Pinpoint the cell where the given text exists, returning its (x, y) midpoint coordinate. 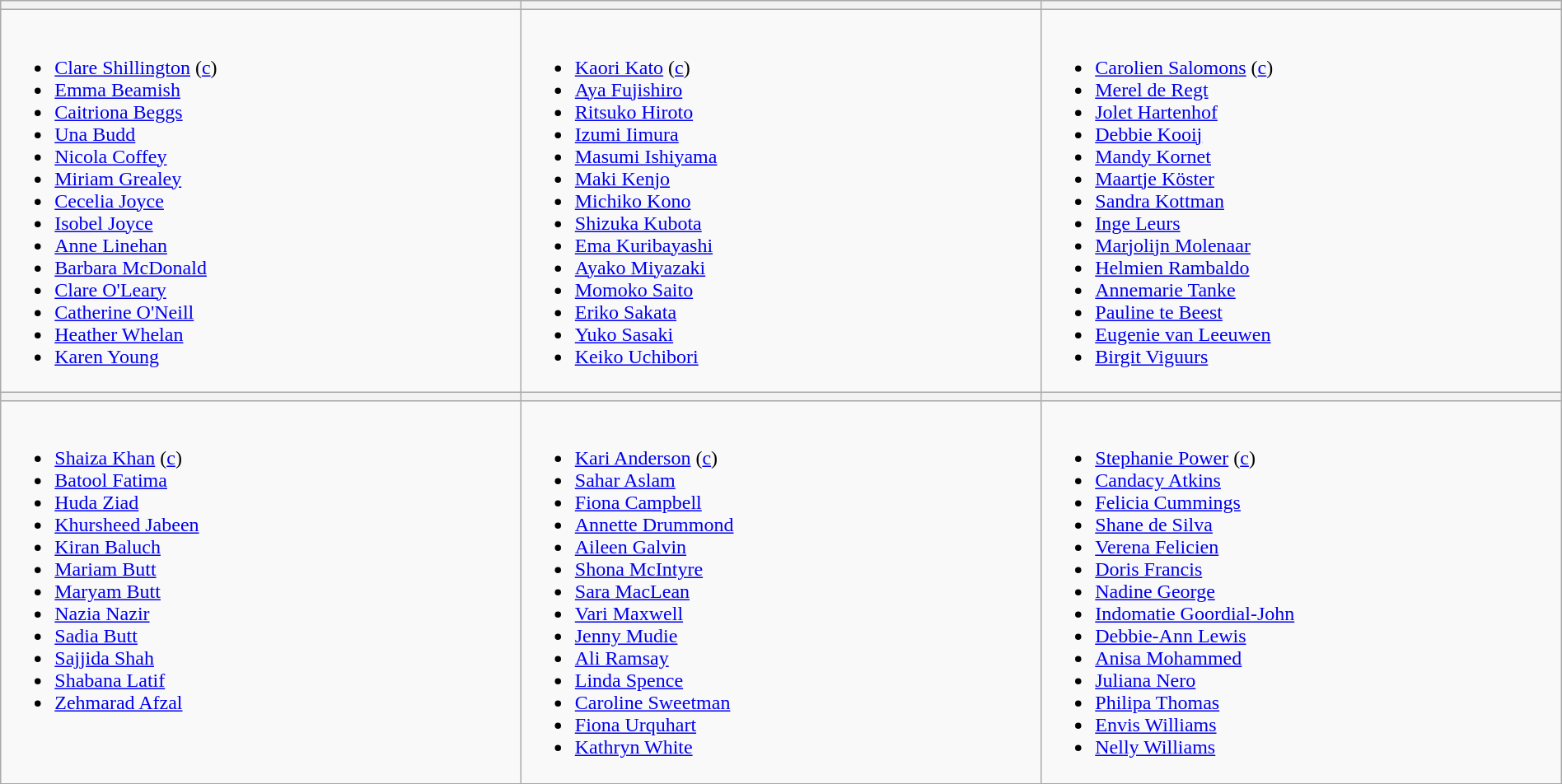
Shaiza Khan (c)Batool FatimaHuda ZiadKhursheed JabeenKiran BaluchMariam ButtMaryam ButtNazia NazirSadia ButtSajjida ShahShabana LatifZehmarad Afzal (261, 592)
